Determine the (x, y) coordinate at the center of the cell enclosing the given text.  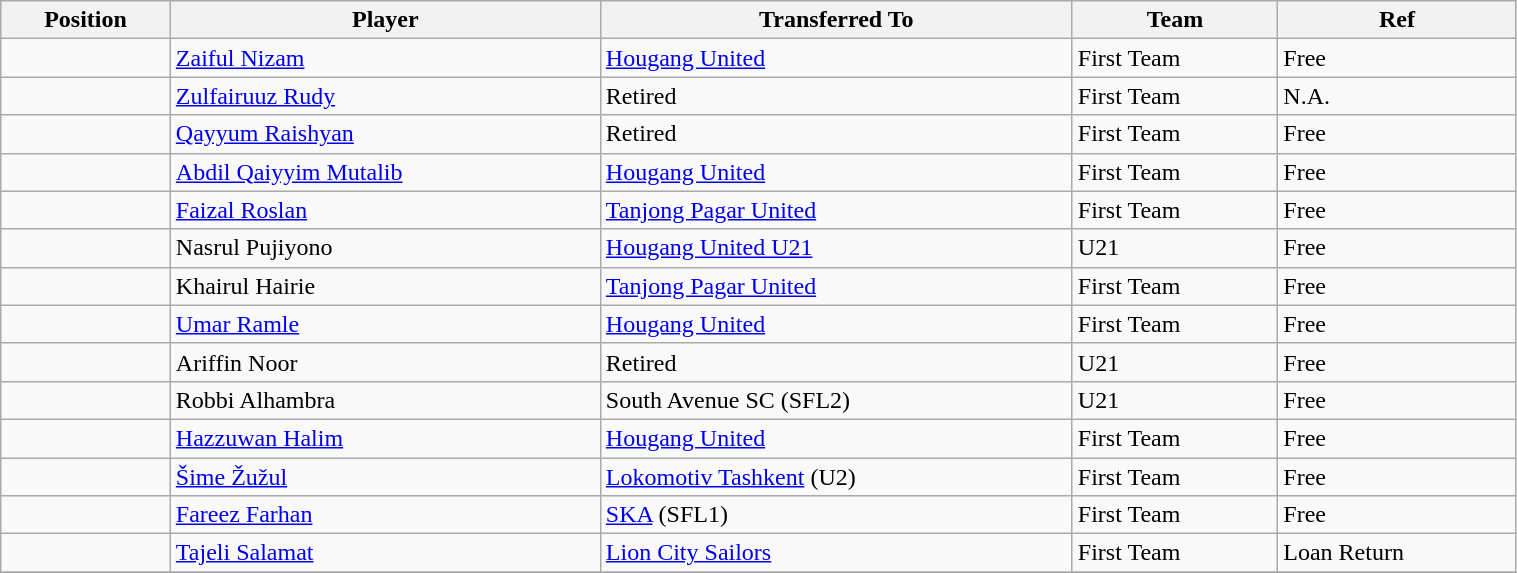
Ariffin Noor (385, 362)
SKA (SFL1) (836, 515)
N.A. (1397, 96)
Khairul Hairie (385, 286)
Tajeli Salamat (385, 553)
Transferred To (836, 20)
Hazzuwan Halim (385, 438)
Fareez Farhan (385, 515)
Lokomotiv Tashkent (U2) (836, 477)
Abdil Qaiyyim Mutalib (385, 172)
Hougang United U21 (836, 248)
Šime Žužul (385, 477)
Lion City Sailors (836, 553)
Umar Ramle (385, 324)
Faizal Roslan (385, 210)
Loan Return (1397, 553)
Zaiful Nizam (385, 58)
Ref (1397, 20)
Position (86, 20)
Player (385, 20)
Team (1174, 20)
Zulfairuuz Rudy (385, 96)
South Avenue SC (SFL2) (836, 400)
Robbi Alhambra (385, 400)
Qayyum Raishyan (385, 134)
Nasrul Pujiyono (385, 248)
